From the cell containing the given text, extract its center point as [x, y] coordinate. 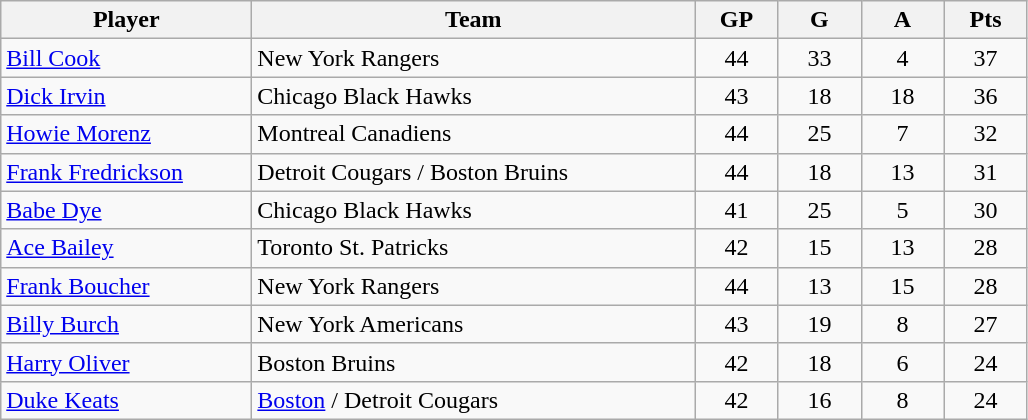
Detroit Cougars / Boston Bruins [474, 172]
27 [986, 324]
Duke Keats [126, 400]
16 [820, 400]
Toronto St. Patricks [474, 248]
Ace Bailey [126, 248]
7 [902, 134]
Billy Burch [126, 324]
33 [820, 58]
6 [902, 362]
Montreal Canadiens [474, 134]
Team [474, 20]
4 [902, 58]
5 [902, 210]
Frank Fredrickson [126, 172]
36 [986, 96]
32 [986, 134]
30 [986, 210]
Dick Irvin [126, 96]
GP [736, 20]
31 [986, 172]
Howie Morenz [126, 134]
Frank Boucher [126, 286]
Babe Dye [126, 210]
A [902, 20]
19 [820, 324]
37 [986, 58]
New York Americans [474, 324]
G [820, 20]
41 [736, 210]
Harry Oliver [126, 362]
Boston / Detroit Cougars [474, 400]
Boston Bruins [474, 362]
Pts [986, 20]
Player [126, 20]
Bill Cook [126, 58]
